Extract the [X, Y] coordinate from the center of the cell holding the provided text.  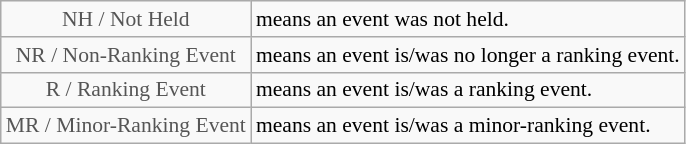
means an event is/was no longer a ranking event. [468, 55]
MR / Minor-Ranking Event [126, 126]
R / Ranking Event [126, 90]
means an event is/was a ranking event. [468, 90]
NR / Non-Ranking Event [126, 55]
means an event is/was a minor-ranking event. [468, 126]
means an event was not held. [468, 19]
NH / Not Held [126, 19]
